Return [x, y] of the center of cell containing provided text 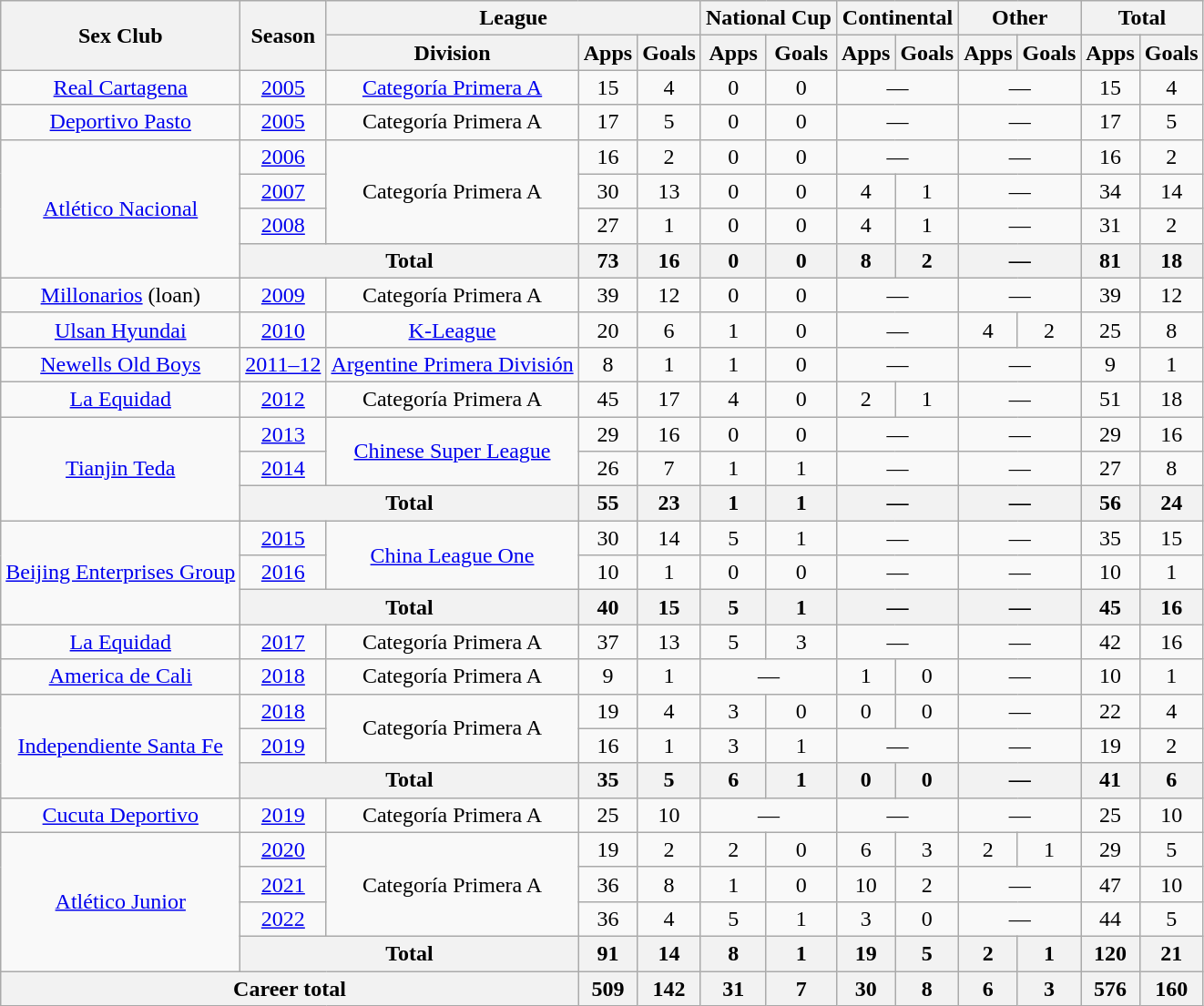
42 [1110, 642]
Ulsan Hyundai [120, 330]
2010 [283, 330]
26 [607, 469]
2022 [283, 919]
22 [1110, 711]
20 [607, 330]
23 [669, 503]
40 [607, 607]
55 [607, 503]
2007 [283, 191]
73 [607, 260]
Atlético Nacional [120, 208]
2006 [283, 157]
2015 [283, 538]
51 [1110, 399]
Independiente Santa Fe [120, 746]
2014 [283, 469]
Atlético Junior [120, 901]
24 [1171, 503]
142 [669, 988]
America de Cali [120, 676]
Newells Old Boys [120, 364]
Millonarios (loan) [120, 295]
Argentine Primera División [452, 364]
37 [607, 642]
2012 [283, 399]
Sex Club [120, 36]
41 [1110, 780]
2017 [283, 642]
Season [283, 36]
K-League [452, 330]
Continental [897, 18]
National Cup [769, 18]
Division [452, 53]
576 [1110, 988]
2021 [283, 884]
Chinese Super League [452, 452]
44 [1110, 919]
Career total [290, 988]
2009 [283, 295]
Other [1020, 18]
Beijing Enterprises Group [120, 573]
91 [607, 953]
47 [1110, 884]
Cucuta Deportivo [120, 815]
2020 [283, 849]
League [514, 18]
Tianjin Teda [120, 469]
Real Cartagena [120, 87]
China League One [452, 555]
2011–12 [283, 364]
120 [1110, 953]
160 [1171, 988]
Deportivo Pasto [120, 122]
509 [607, 988]
2008 [283, 226]
2016 [283, 573]
34 [1110, 191]
21 [1171, 953]
56 [1110, 503]
2013 [283, 434]
81 [1110, 260]
